For the text-containing cell, return its midpoint in (X, Y) coordinate format. 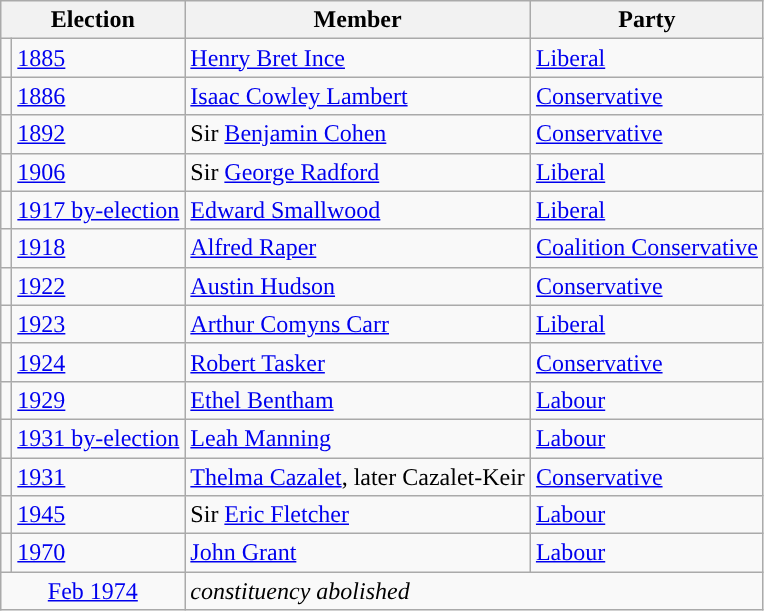
1917 by-election (98, 210)
Coalition Conservative (646, 248)
Sir George Radford (358, 172)
Feb 1974 (93, 591)
Party (646, 20)
1892 (98, 134)
1924 (98, 362)
1918 (98, 248)
1929 (98, 400)
Leah Manning (358, 438)
1931 by-election (98, 438)
1931 (98, 477)
Isaac Cowley Lambert (358, 96)
Alfred Raper (358, 248)
1886 (98, 96)
Thelma Cazalet, later Cazalet-Keir (358, 477)
1923 (98, 324)
Sir Eric Fletcher (358, 515)
John Grant (358, 553)
Election (93, 20)
1922 (98, 286)
Austin Hudson (358, 286)
Sir Benjamin Cohen (358, 134)
constituency abolished (474, 591)
1970 (98, 553)
Member (358, 20)
1906 (98, 172)
Edward Smallwood (358, 210)
Arthur Comyns Carr (358, 324)
Henry Bret Ince (358, 58)
Ethel Bentham (358, 400)
1945 (98, 515)
1885 (98, 58)
Robert Tasker (358, 362)
